Detect which cell encompasses the target text, then output its [x, y] center coordinate. 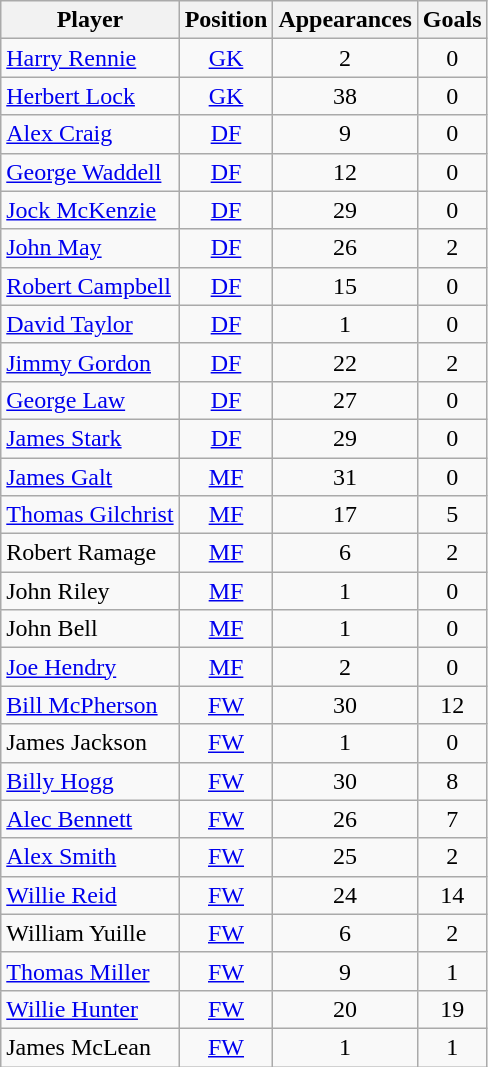
Goals [452, 20]
31 [345, 477]
James Galt [90, 477]
24 [345, 895]
Appearances [345, 20]
Bill McPherson [90, 705]
25 [345, 857]
John May [90, 248]
James Jackson [90, 743]
Alex Smith [90, 857]
14 [452, 895]
Harry Rennie [90, 58]
15 [345, 286]
William Yuille [90, 933]
Robert Campbell [90, 286]
Alec Bennett [90, 819]
Player [90, 20]
Thomas Gilchrist [90, 515]
17 [345, 515]
7 [452, 819]
Joe Hendry [90, 667]
Willie Reid [90, 895]
Billy Hogg [90, 781]
Jimmy Gordon [90, 362]
James McLean [90, 1047]
8 [452, 781]
James Stark [90, 438]
Position [226, 20]
George Waddell [90, 172]
38 [345, 96]
John Bell [90, 629]
Jock McKenzie [90, 210]
Robert Ramage [90, 553]
5 [452, 515]
20 [345, 1009]
John Riley [90, 591]
27 [345, 400]
David Taylor [90, 324]
George Law [90, 400]
Thomas Miller [90, 971]
Herbert Lock [90, 96]
Willie Hunter [90, 1009]
19 [452, 1009]
22 [345, 362]
Alex Craig [90, 134]
